Pinpoint the cell where the given text exists, returning its [x, y] midpoint coordinate. 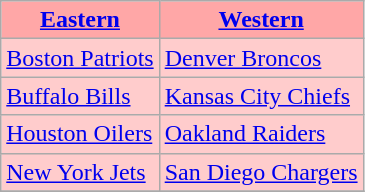
New York Jets [80, 172]
Oakland Raiders [261, 134]
Buffalo Bills [80, 96]
Denver Broncos [261, 58]
Boston Patriots [80, 58]
Western [261, 20]
Kansas City Chiefs [261, 96]
Houston Oilers [80, 134]
Eastern [80, 20]
San Diego Chargers [261, 172]
